Locate the cell with the specified text and output its [X, Y] center coordinate. 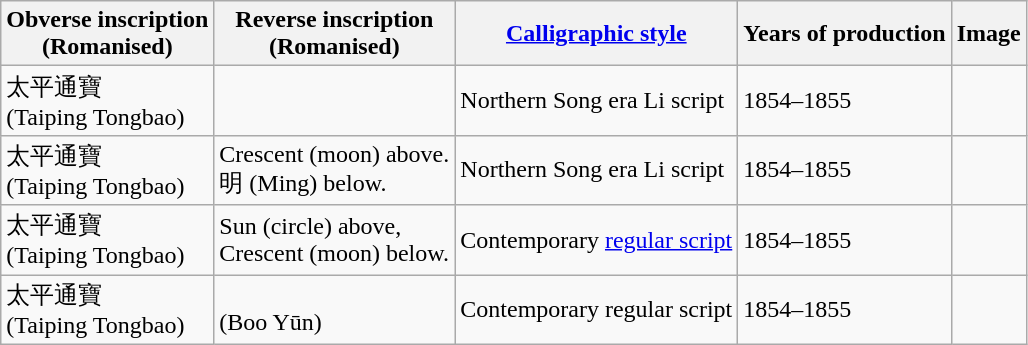
Crescent (moon) above.明 (Ming) below. [334, 170]
Image [988, 34]
Reverse inscription(Romanised) [334, 34]
Obverse inscription(Romanised) [108, 34]
Years of production [844, 34]
(Boo Yūn) [334, 309]
Calligraphic style [596, 34]
Sun (circle) above,Crescent (moon) below. [334, 240]
